Pinpoint the cell where the given text exists, returning its [x, y] midpoint coordinate. 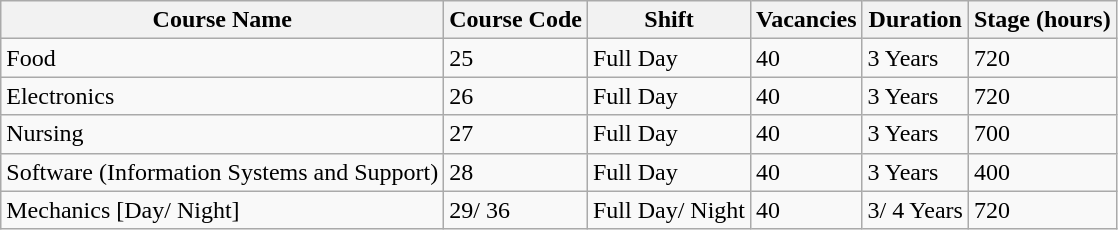
Software (Information Systems and Support) [222, 172]
Mechanics [Day/ Night] [222, 210]
700 [1042, 134]
Course Code [516, 20]
Vacancies [807, 20]
Electronics [222, 96]
25 [516, 58]
Full Day/ Night [668, 210]
Duration [915, 20]
Stage (hours) [1042, 20]
Course Name [222, 20]
27 [516, 134]
Nursing [222, 134]
26 [516, 96]
Food [222, 58]
28 [516, 172]
29/ 36 [516, 210]
400 [1042, 172]
3/ 4 Years [915, 210]
Shift [668, 20]
